Return (X, Y) of the center of cell containing provided text 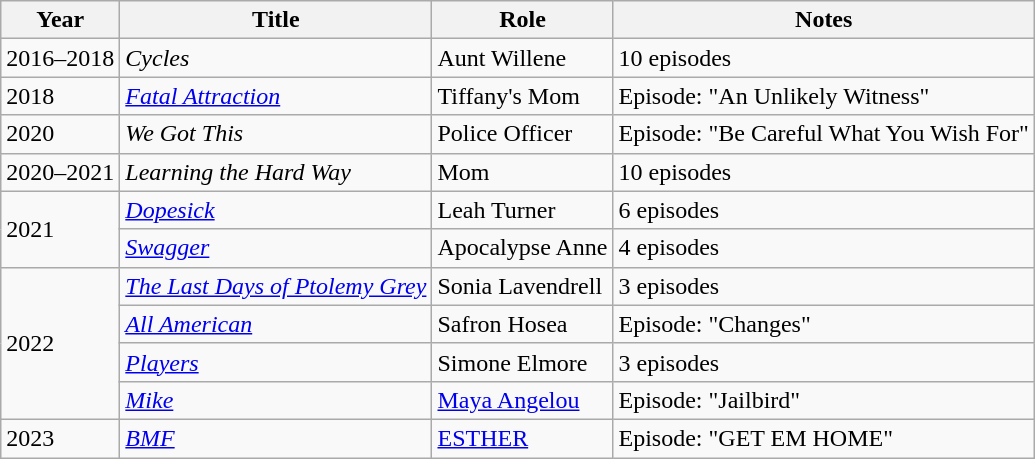
Year (60, 20)
2016–2018 (60, 58)
Police Officer (522, 134)
Leah Turner (522, 210)
Episode: "GET EM HOME" (824, 438)
Role (522, 20)
Episode: "Jailbird" (824, 400)
Mike (276, 400)
Fatal Attraction (276, 96)
4 episodes (824, 248)
ESTHER (522, 438)
2023 (60, 438)
All American (276, 324)
Episode: "An Unlikely Witness" (824, 96)
Dopesick (276, 210)
Title (276, 20)
2020–2021 (60, 172)
Tiffany's Mom (522, 96)
Maya Angelou (522, 400)
We Got This (276, 134)
The Last Days of Ptolemy Grey (276, 286)
Safron Hosea (522, 324)
2021 (60, 229)
Aunt Willene (522, 58)
2022 (60, 343)
Episode: "Changes" (824, 324)
Simone Elmore (522, 362)
Sonia Lavendrell (522, 286)
BMF (276, 438)
Apocalypse Anne (522, 248)
Episode: "Be Careful What You Wish For" (824, 134)
Learning the Hard Way (276, 172)
2018 (60, 96)
2020 (60, 134)
Notes (824, 20)
6 episodes (824, 210)
Players (276, 362)
Mom (522, 172)
Swagger (276, 248)
Cycles (276, 58)
